Locate the cell with the specified text and output its (X, Y) center coordinate. 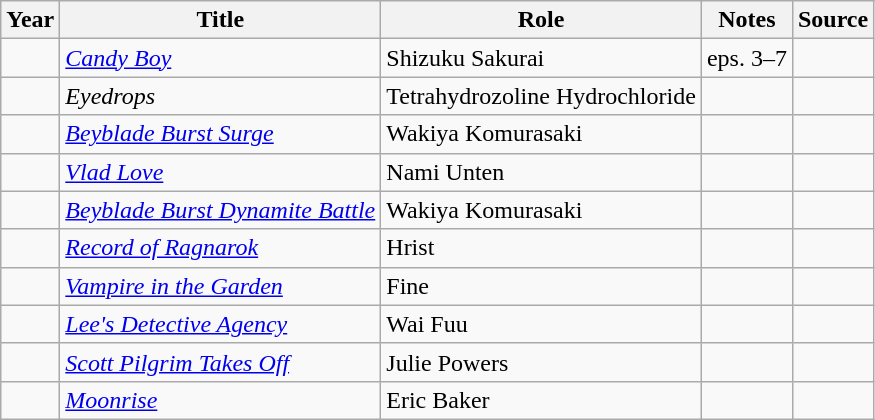
Eric Baker (542, 400)
Title (220, 20)
Lee's Detective Agency (220, 324)
Eyedrops (220, 96)
Record of Ragnarok (220, 248)
Scott Pilgrim Takes Off (220, 362)
Hrist (542, 248)
Tetrahydrozoline Hydrochloride (542, 96)
Source (832, 20)
Fine (542, 286)
Moonrise (220, 400)
Notes (746, 20)
Nami Unten (542, 172)
Wai Fuu (542, 324)
Candy Boy (220, 58)
Julie Powers (542, 362)
Beyblade Burst Dynamite Battle (220, 210)
Year (30, 20)
Role (542, 20)
Beyblade Burst Surge (220, 134)
eps. 3–7 (746, 58)
Shizuku Sakurai (542, 58)
Vampire in the Garden (220, 286)
Vlad Love (220, 172)
